Output the [x, y] coordinate of the center of the cell containing the given text.  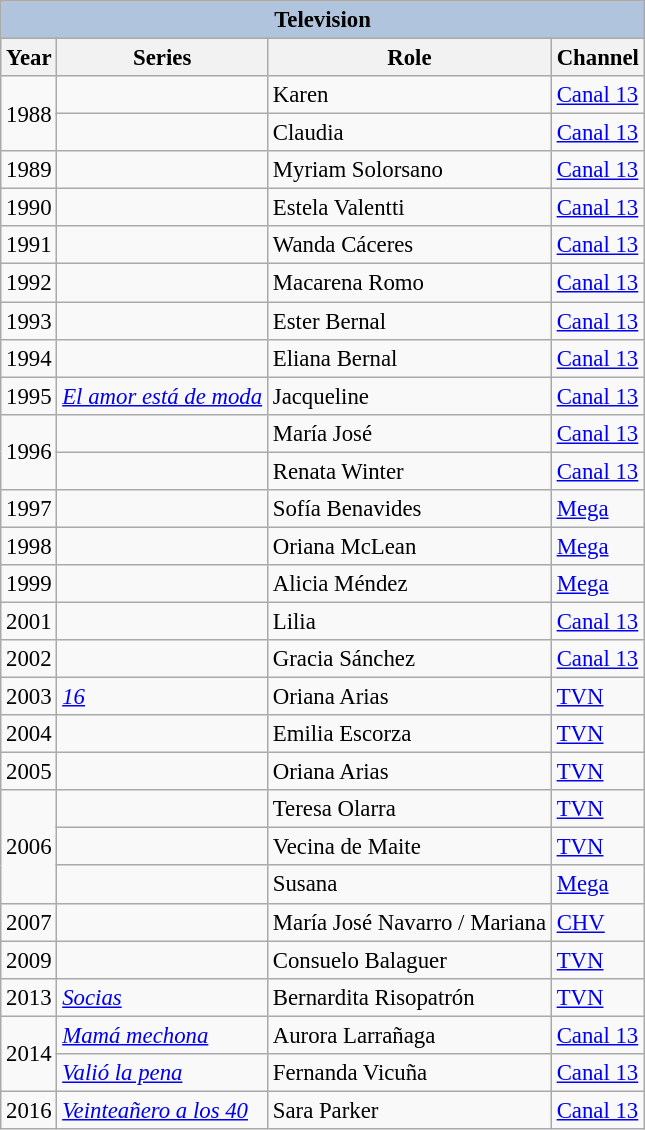
Sofía Benavides [409, 509]
Renata Winter [409, 471]
16 [162, 697]
Emilia Escorza [409, 734]
Year [29, 58]
1991 [29, 245]
Susana [409, 885]
CHV [598, 922]
2014 [29, 1054]
1996 [29, 452]
Role [409, 58]
El amor está de moda [162, 396]
1994 [29, 358]
María José Navarro / Mariana [409, 922]
2009 [29, 960]
Karen [409, 95]
1998 [29, 546]
1992 [29, 283]
Myriam Solorsano [409, 170]
María José [409, 433]
Socias [162, 997]
Aurora Larrañaga [409, 1035]
Veinteañero a los 40 [162, 1110]
2005 [29, 772]
Eliana Bernal [409, 358]
2002 [29, 659]
Sara Parker [409, 1110]
Macarena Romo [409, 283]
Bernardita Risopatrón [409, 997]
2006 [29, 846]
1999 [29, 584]
1993 [29, 321]
1988 [29, 114]
2001 [29, 621]
Teresa Olarra [409, 809]
2003 [29, 697]
2007 [29, 922]
Lilia [409, 621]
Television [323, 20]
Oriana McLean [409, 546]
1997 [29, 509]
Valió la pena [162, 1073]
Mamá mechona [162, 1035]
Consuelo Balaguer [409, 960]
Fernanda Vicuña [409, 1073]
1989 [29, 170]
Ester Bernal [409, 321]
1995 [29, 396]
Estela Valentti [409, 208]
Vecina de Maite [409, 847]
Channel [598, 58]
2016 [29, 1110]
Wanda Cáceres [409, 245]
2004 [29, 734]
Jacqueline [409, 396]
1990 [29, 208]
Series [162, 58]
Alicia Méndez [409, 584]
Claudia [409, 133]
2013 [29, 997]
Gracia Sánchez [409, 659]
